Pinpoint the cell where the given text exists, returning its (X, Y) midpoint coordinate. 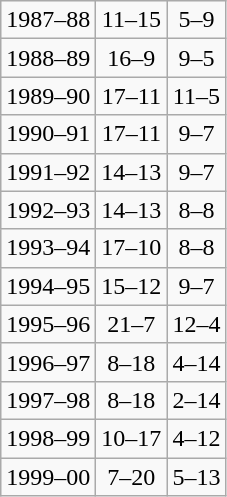
1987–88 (48, 20)
1993–94 (48, 248)
1991–92 (48, 172)
7–20 (132, 477)
1999–00 (48, 477)
11–5 (196, 96)
4–12 (196, 438)
12–4 (196, 324)
1998–99 (48, 438)
1996–97 (48, 362)
2–14 (196, 400)
9–5 (196, 58)
1988–89 (48, 58)
1989–90 (48, 96)
21–7 (132, 324)
5–13 (196, 477)
1990–91 (48, 134)
11–15 (132, 20)
16–9 (132, 58)
1992–93 (48, 210)
4–14 (196, 362)
1994–95 (48, 286)
1997–98 (48, 400)
15–12 (132, 286)
10–17 (132, 438)
5–9 (196, 20)
1995–96 (48, 324)
17–10 (132, 248)
